From the cell containing the given text, extract its center point as (x, y) coordinate. 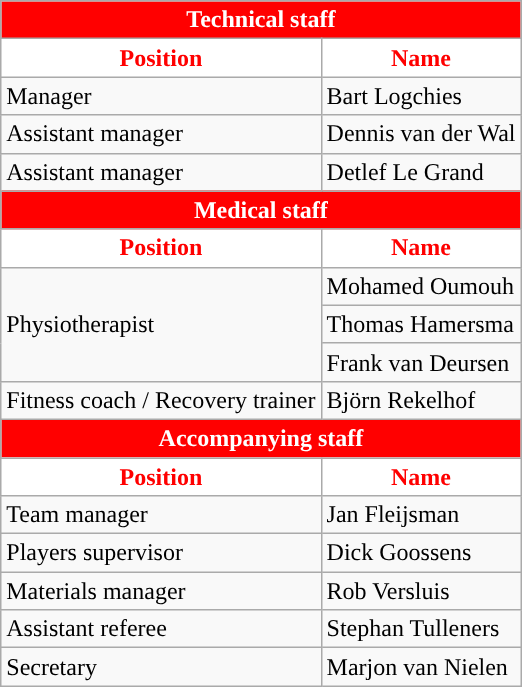
Thomas Hamersma (421, 324)
Stephan Tulleners (421, 629)
Mohamed Oumouh (421, 286)
Rob Versluis (421, 591)
Frank van Deursen (421, 362)
Materials manager (161, 591)
Dick Goossens (421, 553)
Dennis van der Wal (421, 134)
Team manager (161, 515)
Assistant referee (161, 629)
Björn Rekelhof (421, 400)
Manager (161, 96)
Marjon van Nielen (421, 667)
Medical staff (261, 210)
Players supervisor (161, 553)
Physiotherapist (161, 324)
Bart Logchies (421, 96)
Secretary (161, 667)
Jan Fleijsman (421, 515)
Technical staff (261, 20)
Fitness coach / Recovery trainer (161, 400)
Detlef Le Grand (421, 172)
Accompanying staff (261, 438)
